Output the [x, y] coordinate of the center of the cell containing the given text.  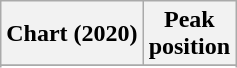
Chart (2020) [72, 34]
Peakposition [189, 34]
